Search for the cell housing the specified text and yield its [X, Y] center coordinate. 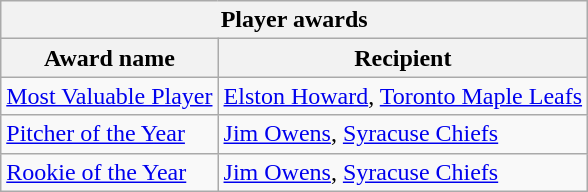
Most Valuable Player [110, 96]
Award name [110, 58]
Rookie of the Year [110, 172]
Elston Howard, Toronto Maple Leafs [403, 96]
Pitcher of the Year [110, 134]
Player awards [294, 20]
Recipient [403, 58]
